Pinpoint the cell where the given text exists, returning its [x, y] midpoint coordinate. 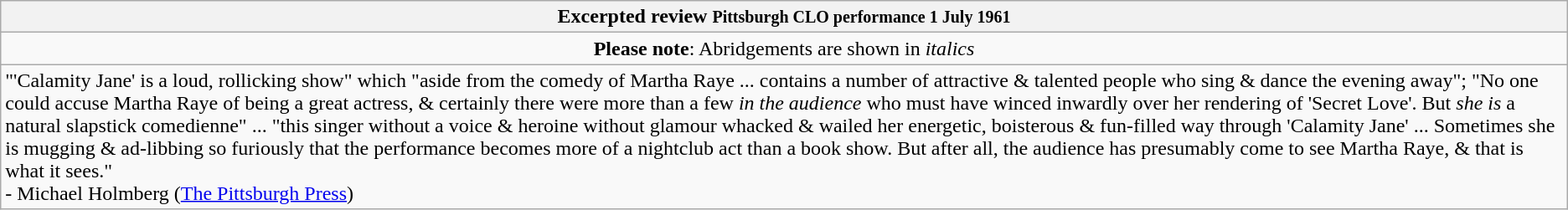
Please note: Abridgements are shown in italics [784, 49]
Excerpted review Pittsburgh CLO performance 1 July 1961 [784, 17]
